Find where the given text appears and provide that cell's center as [x, y] coordinate. 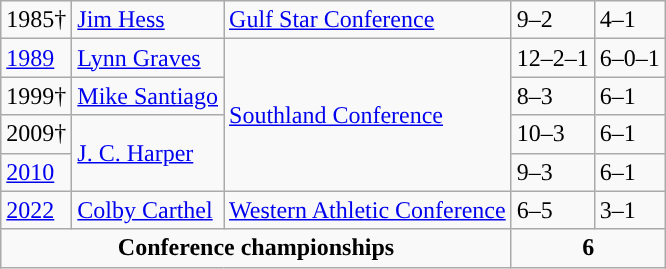
J. C. Harper [148, 153]
1985† [36, 20]
Conference championships [256, 248]
Southland Conference [368, 115]
Gulf Star Conference [368, 20]
1999† [36, 96]
Western Athletic Conference [368, 210]
6–5 [552, 210]
Lynn Graves [148, 58]
2009† [36, 134]
Jim Hess [148, 20]
3–1 [630, 210]
12–2–1 [552, 58]
1989 [36, 58]
Mike Santiago [148, 96]
2010 [36, 172]
8–3 [552, 96]
4–1 [630, 20]
9–2 [552, 20]
9–3 [552, 172]
Colby Carthel [148, 210]
2022 [36, 210]
6–0–1 [630, 58]
6 [588, 248]
10–3 [552, 134]
